Extract the (x, y) coordinate from the center of the cell holding the provided text.  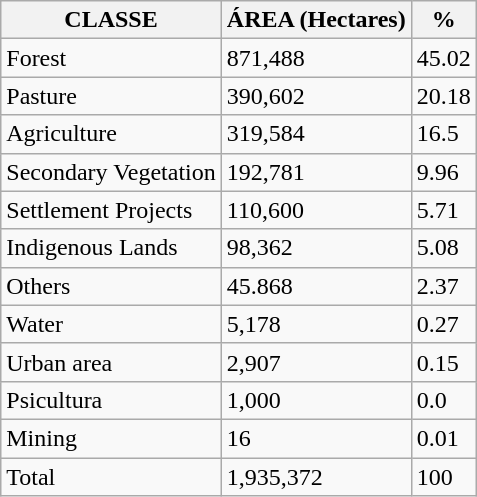
16 (316, 438)
% (444, 20)
Pasture (112, 96)
0.01 (444, 438)
Secondary Vegetation (112, 172)
CLASSE (112, 20)
110,600 (316, 210)
319,584 (316, 134)
Others (112, 286)
20.18 (444, 96)
5,178 (316, 324)
100 (444, 477)
Agriculture (112, 134)
1,000 (316, 400)
0.27 (444, 324)
Psicultura (112, 400)
ÁREA (Hectares) (316, 20)
2,907 (316, 362)
9.96 (444, 172)
5.71 (444, 210)
0.0 (444, 400)
Settlement Projects (112, 210)
871,488 (316, 58)
Urban area (112, 362)
98,362 (316, 248)
Forest (112, 58)
Indigenous Lands (112, 248)
0.15 (444, 362)
45.02 (444, 58)
45.868 (316, 286)
192,781 (316, 172)
Total (112, 477)
390,602 (316, 96)
1,935,372 (316, 477)
2.37 (444, 286)
5.08 (444, 248)
Mining (112, 438)
16.5 (444, 134)
Water (112, 324)
